Return the (x, y) coordinate for the center point of the cell that contains the specified text.  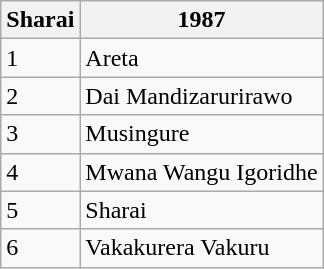
Mwana Wangu Igoridhe (202, 172)
1 (40, 58)
Vakakurera Vakuru (202, 248)
5 (40, 210)
Dai Mandizarurirawo (202, 96)
6 (40, 248)
4 (40, 172)
1987 (202, 20)
Musingure (202, 134)
Areta (202, 58)
3 (40, 134)
2 (40, 96)
